Capture the cell that displays the provided text and extract its [x, y] central coordinate. 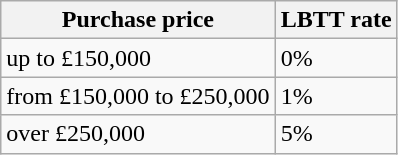
LBTT rate [336, 20]
5% [336, 134]
Purchase price [138, 20]
0% [336, 58]
from £150,000 to £250,000 [138, 96]
1% [336, 96]
up to £150,000 [138, 58]
over £250,000 [138, 134]
